Capture the cell that displays the provided text and extract its (X, Y) central coordinate. 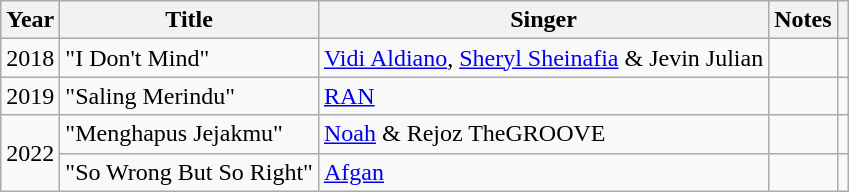
Notes (803, 20)
RAN (543, 96)
Title (190, 20)
"Saling Merindu" (190, 96)
Vidi Aldiano, Sheryl Sheinafia & Jevin Julian (543, 58)
Noah & Rejoz TheGROOVE (543, 134)
2018 (30, 58)
"So Wrong But So Right" (190, 172)
Year (30, 20)
"I Don't Mind" (190, 58)
"Menghapus Jejakmu" (190, 134)
2022 (30, 153)
2019 (30, 96)
Singer (543, 20)
Afgan (543, 172)
